Return the [X, Y] coordinate for the center point of the cell that contains the specified text.  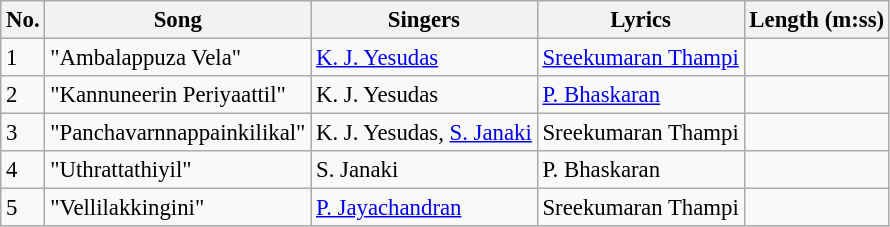
4 [23, 170]
Lyrics [640, 20]
Song [178, 20]
1 [23, 58]
S. Janaki [424, 170]
3 [23, 133]
K. J. Yesudas, S. Janaki [424, 133]
"Vellilakkingini" [178, 208]
"Panchavarnnappainkilikal" [178, 133]
Length (m:ss) [816, 20]
"Uthrattathiyil" [178, 170]
5 [23, 208]
"Ambalappuza Vela" [178, 58]
2 [23, 95]
P. Jayachandran [424, 208]
"Kannuneerin Periyaattil" [178, 95]
Singers [424, 20]
No. [23, 20]
